Provide the (x, y) coordinate of the cell's center where the given text is located.  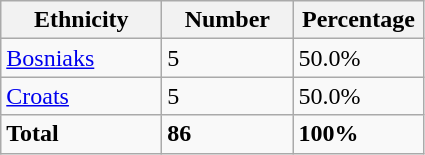
Ethnicity (82, 20)
86 (228, 134)
Total (82, 134)
100% (358, 134)
Bosniaks (82, 58)
Croats (82, 96)
Percentage (358, 20)
Number (228, 20)
